Scan for the cell matching the given text and deliver its (x, y) coordinate at center. 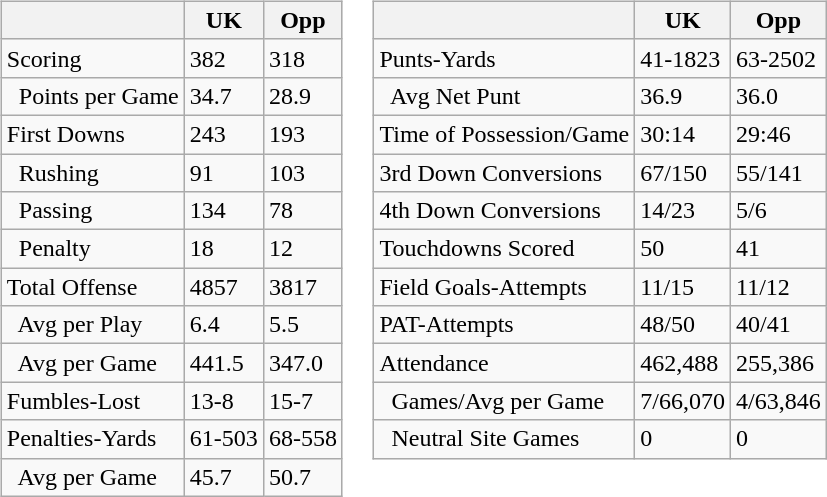
29:46 (779, 134)
36.9 (683, 96)
Scoring (92, 58)
243 (224, 134)
18 (224, 249)
11/15 (683, 287)
103 (302, 173)
4857 (224, 287)
7/66,070 (683, 401)
68-558 (302, 439)
441.5 (224, 363)
Time of Possession/Game (504, 134)
PAT-Attempts (504, 325)
61-503 (224, 439)
50.7 (302, 477)
6.4 (224, 325)
134 (224, 211)
Games/Avg per Game (504, 401)
Avg per Play (92, 325)
67/150 (683, 173)
Punts-Yards (504, 58)
Total Offense (92, 287)
55/141 (779, 173)
Field Goals-Attempts (504, 287)
Penalty (92, 249)
Points per Game (92, 96)
Passing (92, 211)
13-8 (224, 401)
78 (302, 211)
30:14 (683, 134)
12 (302, 249)
Touchdowns Scored (504, 249)
34.7 (224, 96)
Rushing (92, 173)
382 (224, 58)
4/63,846 (779, 401)
40/41 (779, 325)
462,488 (683, 363)
11/12 (779, 287)
3rd Down Conversions (504, 173)
63-2502 (779, 58)
41 (779, 249)
15-7 (302, 401)
91 (224, 173)
First Downs (92, 134)
45.7 (224, 477)
41-1823 (683, 58)
5.5 (302, 325)
193 (302, 134)
255,386 (779, 363)
5/6 (779, 211)
50 (683, 249)
Attendance (504, 363)
347.0 (302, 363)
4th Down Conversions (504, 211)
36.0 (779, 96)
48/50 (683, 325)
Avg Net Punt (504, 96)
14/23 (683, 211)
Penalties-Yards (92, 439)
318 (302, 58)
3817 (302, 287)
Fumbles-Lost (92, 401)
Neutral Site Games (504, 439)
28.9 (302, 96)
